Identify which cell holds the provided text, then report its (X, Y) central coordinate. 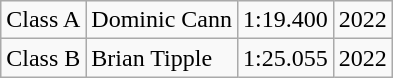
1:25.055 (286, 58)
1:19.400 (286, 20)
Class A (44, 20)
Class B (44, 58)
Dominic Cann (162, 20)
Brian Tipple (162, 58)
